Return the [X, Y] coordinate for the center point of the cell that contains the specified text.  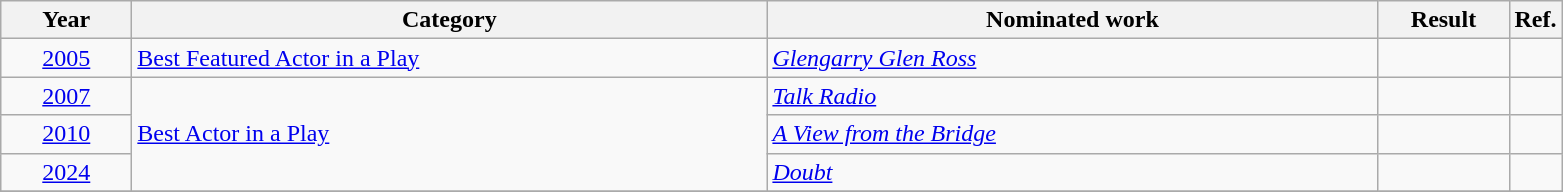
Year [66, 20]
2007 [66, 96]
Nominated work [1072, 20]
Glengarry Glen Ross [1072, 58]
Best Featured Actor in a Play [450, 58]
Talk Radio [1072, 96]
A View from the Bridge [1072, 134]
Ref. [1536, 20]
2010 [66, 134]
Category [450, 20]
Doubt [1072, 172]
Best Actor in a Play [450, 134]
2024 [66, 172]
Result [1444, 20]
2005 [66, 58]
